Search for the cell housing the specified text and yield its [x, y] center coordinate. 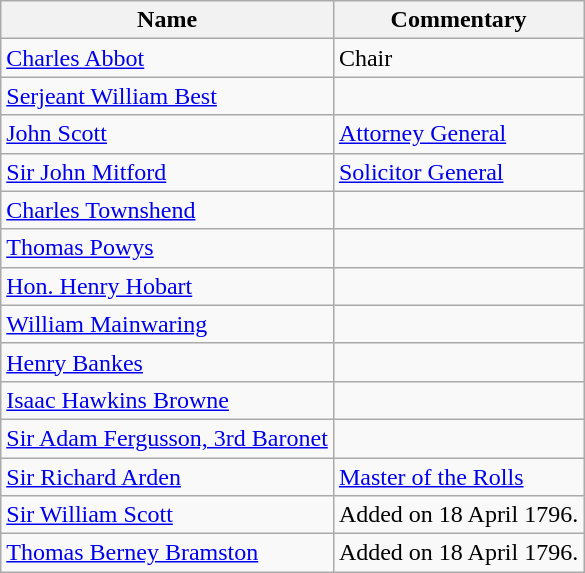
Sir Adam Fergusson, 3rd Baronet [168, 438]
Chair [458, 58]
Sir William Scott [168, 515]
Isaac Hawkins Browne [168, 400]
Sir Richard Arden [168, 477]
Thomas Powys [168, 248]
William Mainwaring [168, 324]
Charles Townshend [168, 210]
Charles Abbot [168, 58]
Solicitor General [458, 172]
Master of the Rolls [458, 477]
Name [168, 20]
Sir John Mitford [168, 172]
Serjeant William Best [168, 96]
John Scott [168, 134]
Attorney General [458, 134]
Hon. Henry Hobart [168, 286]
Henry Bankes [168, 362]
Thomas Berney Bramston [168, 553]
Commentary [458, 20]
